Locate the cell with the specified text and output its [X, Y] center coordinate. 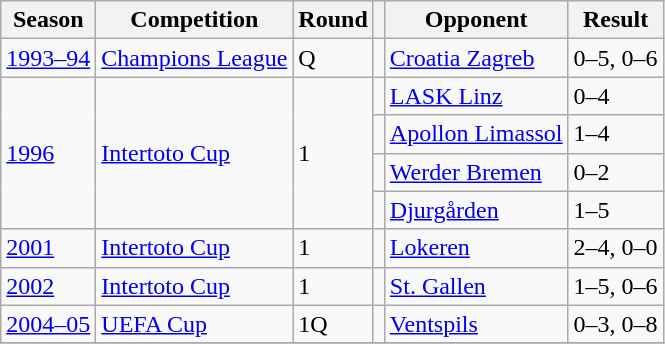
Lokeren [476, 248]
Croatia Zagreb [476, 58]
2004–05 [48, 324]
0–5, 0–6 [616, 58]
2–4, 0–0 [616, 248]
Champions League [194, 58]
0–2 [616, 172]
Opponent [476, 20]
Result [616, 20]
1–4 [616, 134]
Round [333, 20]
2001 [48, 248]
UEFA Cup [194, 324]
Competition [194, 20]
2002 [48, 286]
1996 [48, 153]
1–5 [616, 210]
1993–94 [48, 58]
LASK Linz [476, 96]
Q [333, 58]
Werder Bremen [476, 172]
1Q [333, 324]
Apollon Limassol [476, 134]
0–3, 0–8 [616, 324]
Djurgården [476, 210]
0–4 [616, 96]
1–5, 0–6 [616, 286]
St. Gallen [476, 286]
Ventspils [476, 324]
Season [48, 20]
